Pinpoint the cell where the given text exists, returning its (X, Y) midpoint coordinate. 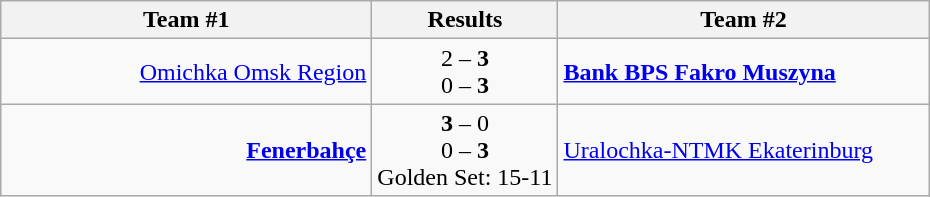
Fenerbahçe (186, 150)
Team #2 (744, 20)
Results (465, 20)
2 – 3 0 – 3 (465, 72)
Uralochka-NTMK Ekaterinburg (744, 150)
Team #1 (186, 20)
Omichka Omsk Region (186, 72)
3 – 0 0 – 3 Golden Set: 15-11 (465, 150)
Bank BPS Fakro Muszyna (744, 72)
